Pinpoint the cell where the given text exists, returning its [x, y] midpoint coordinate. 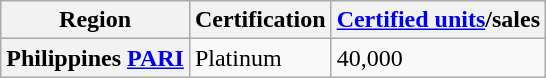
Certified units/sales [438, 20]
Certification [260, 20]
Region [96, 20]
Philippines PARI [96, 58]
40,000 [438, 58]
Platinum [260, 58]
